Detect which cell encompasses the target text, then output its (X, Y) center coordinate. 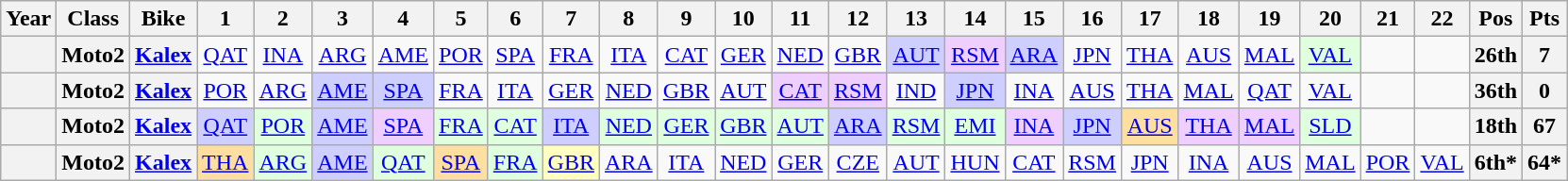
18th (1495, 126)
18 (1209, 19)
3 (342, 19)
1 (225, 19)
Year (28, 19)
IND (916, 90)
6 (515, 19)
26th (1495, 55)
15 (1034, 19)
2 (283, 19)
9 (686, 19)
64* (1545, 162)
67 (1545, 126)
EMI (976, 126)
8 (628, 19)
CZE (858, 162)
11 (800, 19)
13 (916, 19)
Pts (1545, 19)
HUN (976, 162)
10 (743, 19)
20 (1330, 19)
14 (976, 19)
12 (858, 19)
Bike (164, 19)
16 (1093, 19)
19 (1269, 19)
17 (1149, 19)
36th (1495, 90)
Pos (1495, 19)
5 (461, 19)
Class (93, 19)
21 (1388, 19)
22 (1442, 19)
0 (1545, 90)
4 (403, 19)
SLD (1330, 126)
6th* (1495, 162)
